Find where the given text appears and provide that cell's center as (x, y) coordinate. 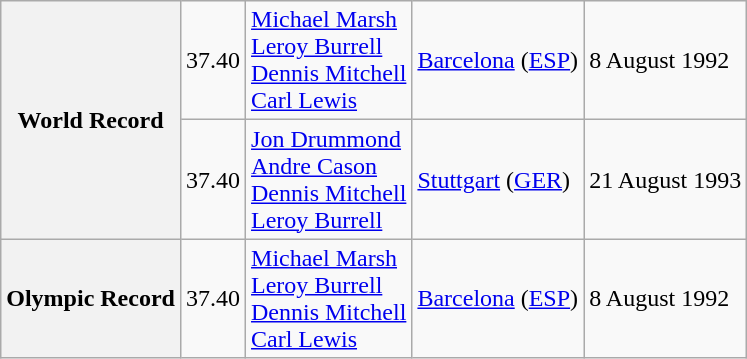
World Record (91, 120)
Olympic Record (91, 298)
Jon Drummond Andre Cason Dennis Mitchell Leroy Burrell (329, 180)
21 August 1993 (666, 180)
Stuttgart (GER) (498, 180)
